Output the [x, y] coordinate of the center of the cell containing the given text.  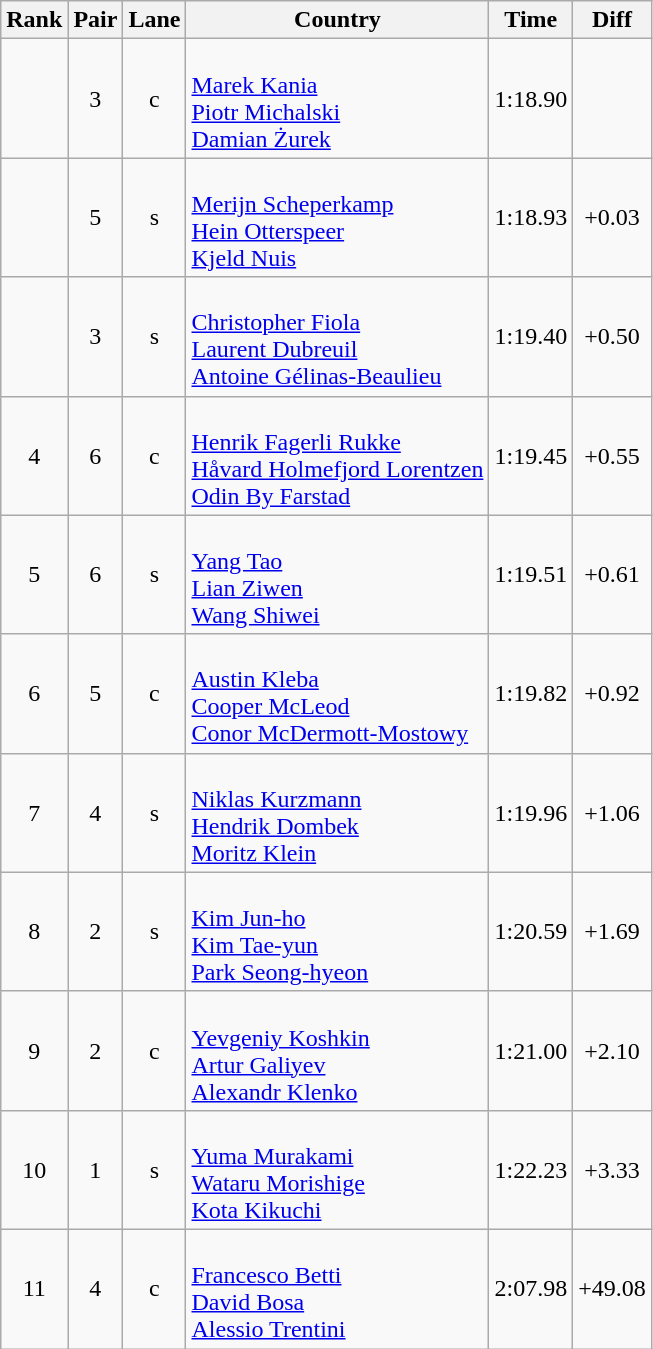
Country [338, 20]
10 [34, 1170]
Austin KlebaCooper McLeodConor McDermott-Mostowy [338, 694]
+0.61 [612, 574]
Henrik Fagerli RukkeHåvard Holmefjord LorentzenOdin By Farstad [338, 456]
+0.03 [612, 218]
1:19.40 [531, 336]
Yang TaoLian ZiwenWang Shiwei [338, 574]
Diff [612, 20]
1:19.51 [531, 574]
+3.33 [612, 1170]
Merijn ScheperkampHein OtterspeerKjeld Nuis [338, 218]
1:19.45 [531, 456]
+0.55 [612, 456]
1:18.93 [531, 218]
1 [96, 1170]
+1.06 [612, 812]
1:19.82 [531, 694]
2:07.98 [531, 1288]
Francesco BettiDavid BosaAlessio Trentini [338, 1288]
Christopher FiolaLaurent DubreuilAntoine Gélinas-Beaulieu [338, 336]
9 [34, 1050]
Niklas KurzmannHendrik DombekMoritz Klein [338, 812]
Pair [96, 20]
11 [34, 1288]
+0.92 [612, 694]
1:18.90 [531, 98]
8 [34, 932]
Yevgeniy KoshkinArtur GaliyevAlexandr Klenko [338, 1050]
+1.69 [612, 932]
1:20.59 [531, 932]
Rank [34, 20]
1:21.00 [531, 1050]
Kim Jun-hoKim Tae-yunPark Seong-hyeon [338, 932]
7 [34, 812]
+49.08 [612, 1288]
+2.10 [612, 1050]
Marek KaniaPiotr MichalskiDamian Żurek [338, 98]
1:19.96 [531, 812]
1:22.23 [531, 1170]
Yuma MurakamiWataru MorishigeKota Kikuchi [338, 1170]
+0.50 [612, 336]
Lane [154, 20]
Time [531, 20]
